Find where the given text appears and provide that cell's center as (x, y) coordinate. 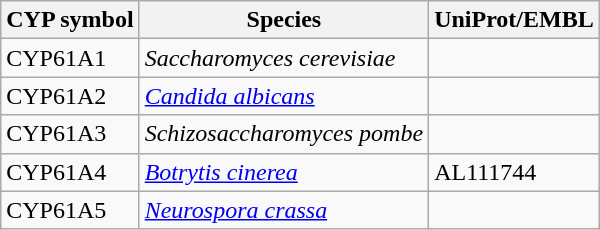
Neurospora crassa (284, 210)
UniProt/EMBL (514, 20)
Saccharomyces cerevisiae (284, 58)
CYP61A4 (70, 172)
Botrytis cinerea (284, 172)
CYP61A3 (70, 134)
CYP61A2 (70, 96)
Schizosaccharomyces pombe (284, 134)
Candida albicans (284, 96)
CYP61A1 (70, 58)
CYP61A5 (70, 210)
AL111744 (514, 172)
CYP symbol (70, 20)
Species (284, 20)
